Capture the cell that displays the provided text and extract its [x, y] central coordinate. 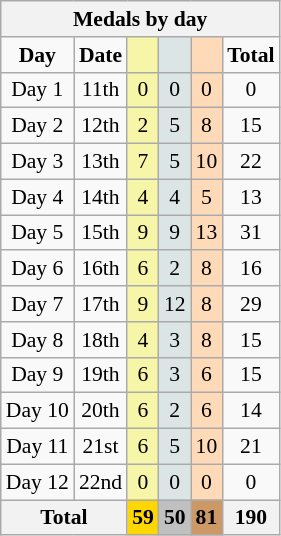
Day 9 [38, 375]
13th [100, 162]
22 [250, 162]
Day [38, 55]
81 [207, 518]
Day 11 [38, 447]
29 [250, 304]
59 [143, 518]
12 [175, 304]
7 [143, 162]
Day 12 [38, 482]
Day 6 [38, 269]
Day 1 [38, 90]
11th [100, 90]
19th [100, 375]
Day 8 [38, 340]
14th [100, 197]
12th [100, 126]
22nd [100, 482]
Day 2 [38, 126]
Day 4 [38, 197]
190 [250, 518]
50 [175, 518]
Medals by day [140, 19]
16th [100, 269]
17th [100, 304]
Day 5 [38, 233]
Day 3 [38, 162]
20th [100, 411]
21st [100, 447]
Date [100, 55]
18th [100, 340]
31 [250, 233]
21 [250, 447]
Day 10 [38, 411]
16 [250, 269]
15th [100, 233]
Day 7 [38, 304]
14 [250, 411]
